Output the [X, Y] coordinate of the center of the cell containing the given text.  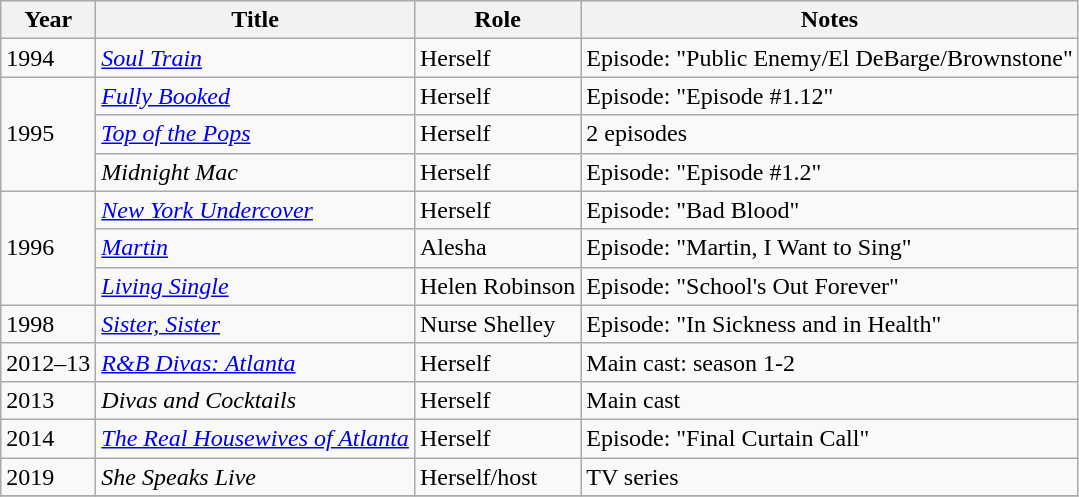
Role [497, 20]
R&B Divas: Atlanta [256, 362]
2013 [48, 400]
Martin [256, 248]
TV series [830, 477]
Alesha [497, 248]
Fully Booked [256, 96]
2012–13 [48, 362]
Episode: "Episode #1.12" [830, 96]
1996 [48, 248]
The Real Housewives of Atlanta [256, 438]
Episode: "Bad Blood" [830, 210]
Notes [830, 20]
Living Single [256, 286]
2 episodes [830, 134]
Year [48, 20]
Episode: "School's Out Forever" [830, 286]
Episode: "Martin, I Want to Sing" [830, 248]
Sister, Sister [256, 324]
Herself/host [497, 477]
She Speaks Live [256, 477]
Episode: "Final Curtain Call" [830, 438]
Soul Train [256, 58]
Main cast [830, 400]
Midnight Mac [256, 172]
1998 [48, 324]
Top of the Pops [256, 134]
Episode: "Episode #1.2" [830, 172]
Title [256, 20]
Divas and Cocktails [256, 400]
Episode: "In Sickness and in Health" [830, 324]
New York Undercover [256, 210]
2019 [48, 477]
1995 [48, 134]
Nurse Shelley [497, 324]
1994 [48, 58]
Episode: "Public Enemy/El DeBarge/Brownstone" [830, 58]
2014 [48, 438]
Main cast: season 1-2 [830, 362]
Helen Robinson [497, 286]
